Identify which cell holds the provided text, then report its (X, Y) central coordinate. 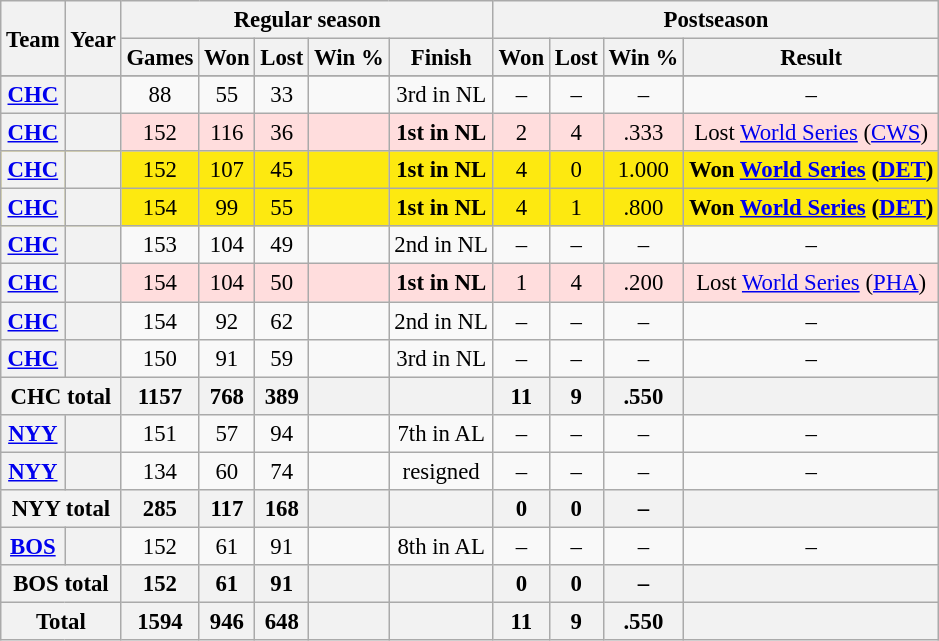
BOS total (61, 584)
Regular season (307, 20)
Lost World Series (CWS) (812, 133)
7th in AL (441, 433)
74 (282, 471)
151 (160, 433)
BOS (33, 546)
134 (160, 471)
Lost World Series (PHA) (812, 283)
946 (227, 621)
.800 (643, 208)
116 (227, 133)
168 (282, 509)
62 (282, 321)
648 (282, 621)
Team (33, 38)
150 (160, 358)
Games (160, 58)
285 (160, 509)
1594 (160, 621)
Finish (441, 58)
Year (93, 38)
CHC total (61, 396)
Postseason (716, 20)
57 (227, 433)
153 (160, 245)
.333 (643, 133)
59 (282, 358)
8th in AL (441, 546)
.200 (643, 283)
Total (61, 621)
36 (282, 133)
107 (227, 170)
88 (160, 95)
33 (282, 95)
389 (282, 396)
94 (282, 433)
1.000 (643, 170)
45 (282, 170)
768 (227, 396)
1157 (160, 396)
50 (282, 283)
resigned (441, 471)
NYY total (61, 509)
99 (227, 208)
2 (521, 133)
92 (227, 321)
49 (282, 245)
60 (227, 471)
117 (227, 509)
Result (812, 58)
